Return [x, y] of the center of cell containing provided text 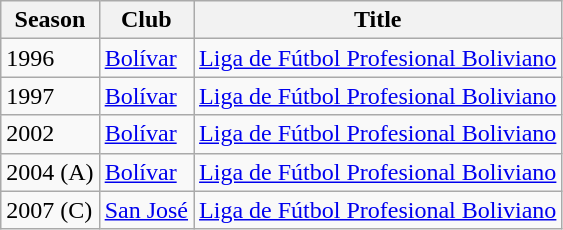
San José [146, 210]
1996 [50, 58]
2004 (A) [50, 172]
2002 [50, 134]
1997 [50, 96]
Season [50, 20]
Club [146, 20]
Title [378, 20]
2007 (C) [50, 210]
